Determine the (X, Y) coordinate at the center of the cell enclosing the given text.  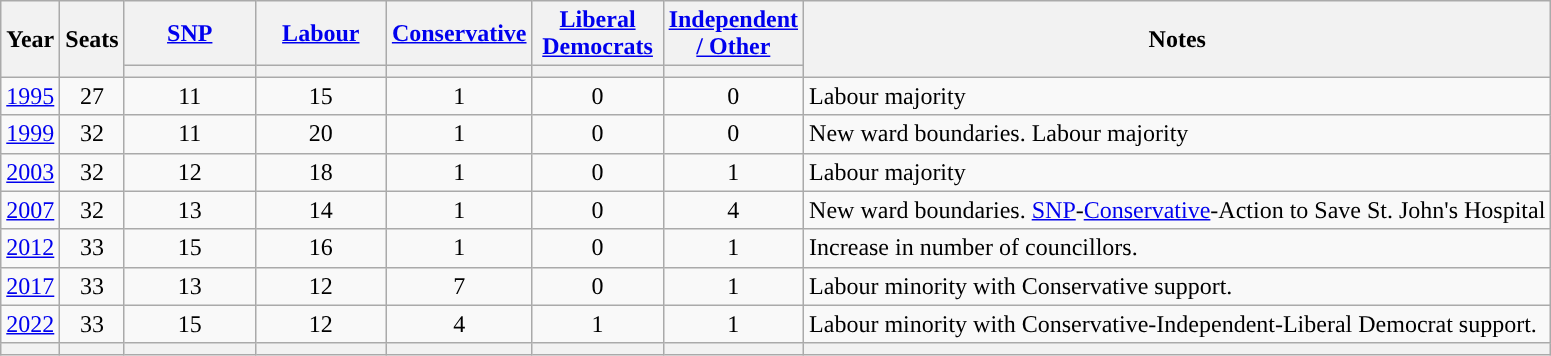
Seats (92, 39)
2022 (30, 324)
1999 (30, 134)
2007 (30, 210)
14 (320, 210)
Labour minority with Conservative support. (1178, 286)
18 (320, 172)
New ward boundaries. SNP-Conservative-Action to Save St. John's Hospital (1178, 210)
Liberal Democrats (598, 34)
7 (459, 286)
Labour (320, 34)
2017 (30, 286)
20 (320, 134)
Increase in number of councillors. (1178, 248)
16 (320, 248)
1995 (30, 96)
2003 (30, 172)
Conservative (459, 34)
New ward boundaries. Labour majority (1178, 134)
Year (30, 39)
Labour minority with Conservative-Independent-Liberal Democrat support. (1178, 324)
Independent / Other (733, 34)
27 (92, 96)
2012 (30, 248)
SNP (190, 34)
Notes (1178, 39)
